Detect which cell encompasses the target text, then output its (X, Y) center coordinate. 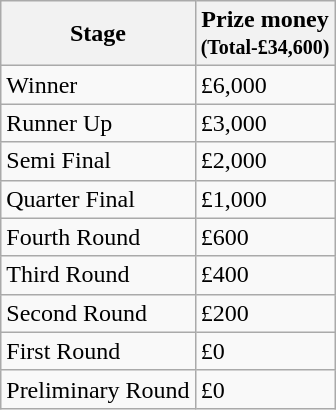
First Round (98, 351)
Winner (98, 85)
Runner Up (98, 123)
£6,000 (265, 85)
Stage (98, 34)
£2,000 (265, 161)
Second Round (98, 313)
Semi Final (98, 161)
Preliminary Round (98, 389)
Fourth Round (98, 237)
£1,000 (265, 199)
Prize money(Total-£34,600) (265, 34)
£400 (265, 275)
£3,000 (265, 123)
£600 (265, 237)
Quarter Final (98, 199)
£200 (265, 313)
Third Round (98, 275)
